Capture the cell that displays the provided text and extract its (X, Y) central coordinate. 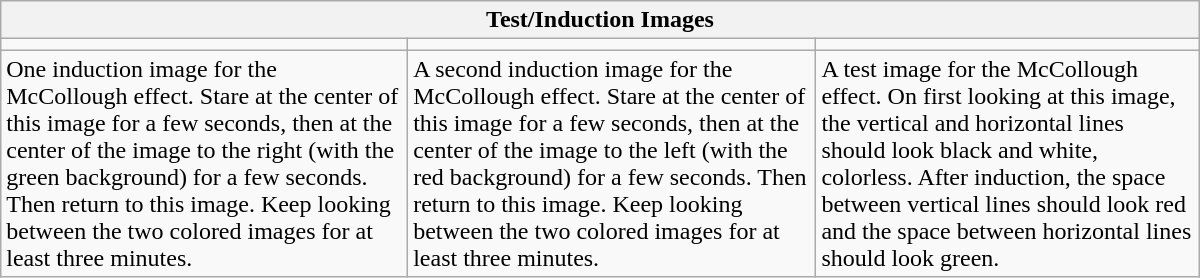
Test/Induction Images (600, 20)
